Output the [X, Y] coordinate of the center of the cell containing the given text.  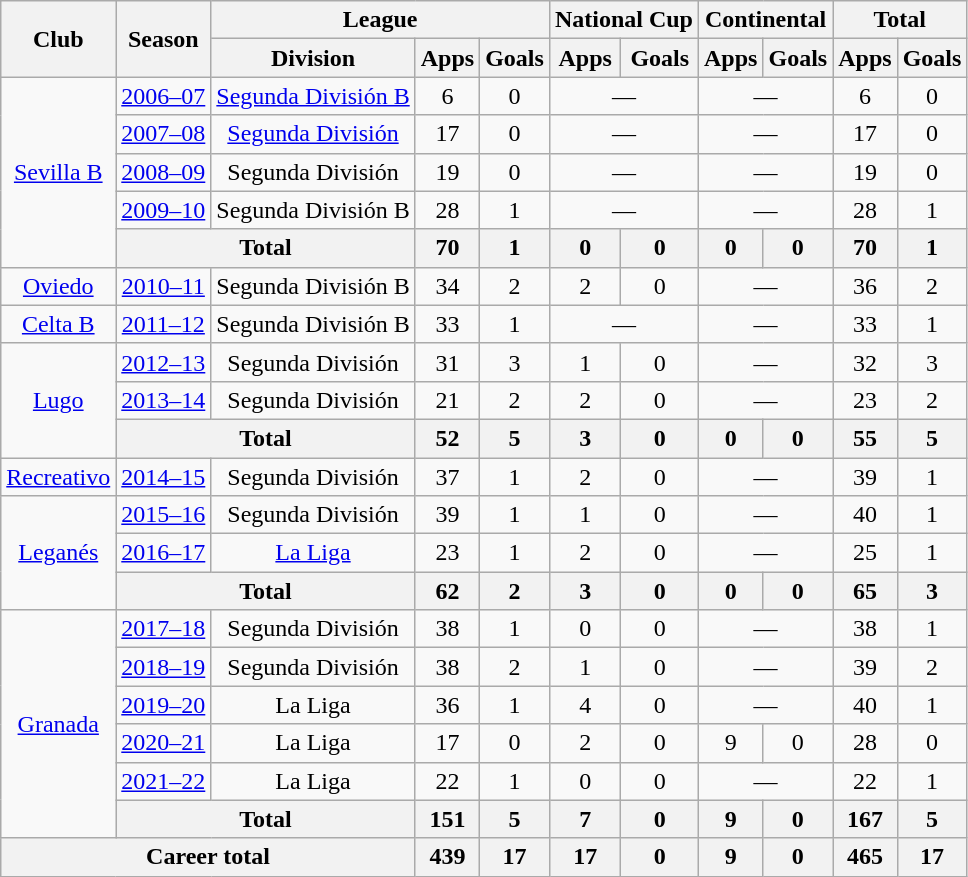
Division [313, 58]
25 [865, 553]
439 [447, 857]
2016–17 [164, 553]
National Cup [624, 20]
2021–22 [164, 781]
Oviedo [58, 286]
Continental [766, 20]
151 [447, 819]
2008–09 [164, 172]
7 [585, 819]
Celta B [58, 324]
Season [164, 39]
2014–15 [164, 477]
2020–21 [164, 743]
2007–08 [164, 134]
Sevilla B [58, 172]
55 [865, 438]
2012–13 [164, 362]
32 [865, 362]
Lugo [58, 400]
2006–07 [164, 96]
167 [865, 819]
2011–12 [164, 324]
Career total [208, 857]
League [380, 20]
37 [447, 477]
Club [58, 39]
2015–16 [164, 515]
62 [447, 591]
2018–19 [164, 667]
2013–14 [164, 400]
31 [447, 362]
52 [447, 438]
2010–11 [164, 286]
2017–18 [164, 629]
2009–10 [164, 210]
34 [447, 286]
465 [865, 857]
65 [865, 591]
4 [585, 705]
Granada [58, 724]
21 [447, 400]
2019–20 [164, 705]
Recreativo [58, 477]
Leganés [58, 553]
